Extract the (x, y) coordinate from the center of the cell holding the provided text.  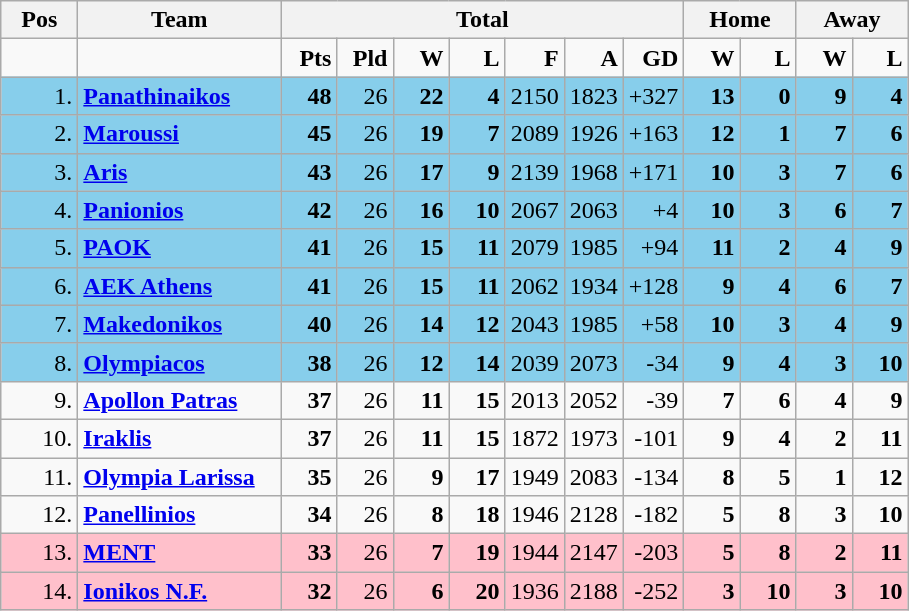
2089 (534, 134)
2063 (594, 210)
33 (309, 553)
-39 (654, 400)
12. (40, 515)
+58 (654, 324)
1926 (594, 134)
-34 (654, 362)
1973 (594, 438)
1934 (594, 286)
Total (482, 20)
Panionios (180, 210)
+163 (654, 134)
6. (40, 286)
4. (40, 210)
-252 (654, 591)
43 (309, 172)
16 (421, 210)
3. (40, 172)
Olympia Larissa (180, 477)
2013 (534, 400)
Apollon Patras (180, 400)
10. (40, 438)
1872 (534, 438)
2083 (594, 477)
PAOK (180, 248)
2128 (594, 515)
20 (477, 591)
Pld (365, 58)
18 (477, 515)
2073 (594, 362)
1. (40, 96)
7. (40, 324)
AEK Athens (180, 286)
1949 (534, 477)
2139 (534, 172)
2188 (594, 591)
1944 (534, 553)
-101 (654, 438)
Olympiacos (180, 362)
1968 (594, 172)
Makedonikos (180, 324)
14. (40, 591)
2150 (534, 96)
+171 (654, 172)
A (594, 58)
+94 (654, 248)
+128 (654, 286)
1946 (534, 515)
1936 (534, 591)
2067 (534, 210)
Iraklis (180, 438)
38 (309, 362)
Away (852, 20)
Pts (309, 58)
+327 (654, 96)
13. (40, 553)
9. (40, 400)
F (534, 58)
-134 (654, 477)
34 (309, 515)
2147 (594, 553)
32 (309, 591)
1823 (594, 96)
22 (421, 96)
5. (40, 248)
2043 (534, 324)
13 (712, 96)
Panellinios (180, 515)
-203 (654, 553)
+4 (654, 210)
MENT (180, 553)
Home (740, 20)
2062 (534, 286)
Maroussi (180, 134)
Panathinaikos (180, 96)
2052 (594, 400)
2. (40, 134)
35 (309, 477)
Team (180, 20)
Ionikos N.F. (180, 591)
48 (309, 96)
45 (309, 134)
2039 (534, 362)
GD (654, 58)
Aris (180, 172)
Pos (40, 20)
42 (309, 210)
-182 (654, 515)
8. (40, 362)
2079 (534, 248)
0 (768, 96)
11. (40, 477)
40 (309, 324)
